Extract the (x, y) coordinate from the center of the cell holding the provided text.  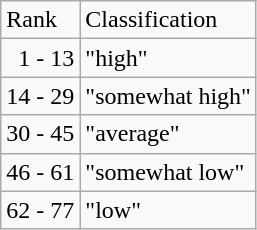
Classification (168, 20)
Rank (40, 20)
"somewhat low" (168, 172)
"low" (168, 210)
30 - 45 (40, 134)
"high" (168, 58)
14 - 29 (40, 96)
1 - 13 (40, 58)
"somewhat high" (168, 96)
62 - 77 (40, 210)
46 - 61 (40, 172)
"average" (168, 134)
